Scan for the cell matching the given text and deliver its (x, y) coordinate at center. 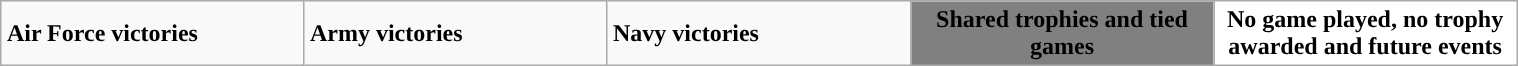
Shared trophies and tied games (1062, 34)
Air Force victories (152, 34)
Navy victories (758, 34)
Army victories (456, 34)
No game played, no trophy awarded and future events (1366, 34)
